Extract the (X, Y) coordinate from the center of the cell holding the provided text.  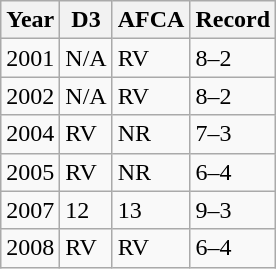
2001 (30, 58)
D3 (86, 20)
2004 (30, 134)
13 (151, 210)
7–3 (233, 134)
AFCA (151, 20)
Year (30, 20)
9–3 (233, 210)
Record (233, 20)
2002 (30, 96)
12 (86, 210)
2005 (30, 172)
2008 (30, 248)
2007 (30, 210)
